Scan for the cell matching the given text and deliver its [x, y] coordinate at center. 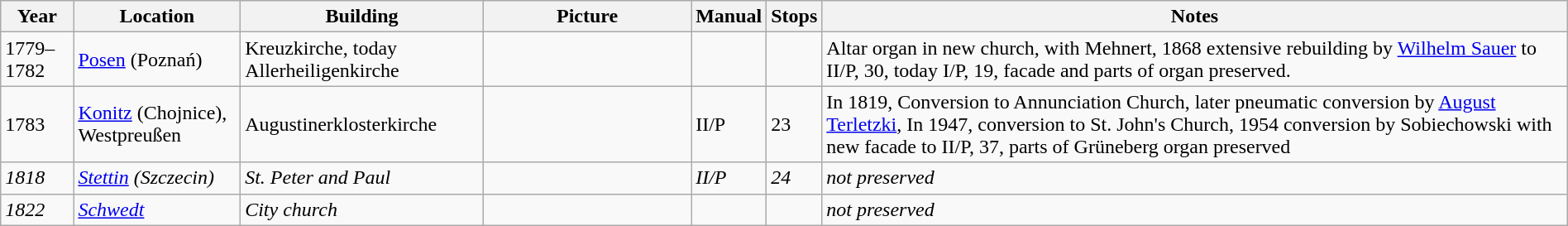
Stops [794, 17]
1818 [37, 178]
Konitz (Chojnice), Westpreußen [157, 124]
Location [157, 17]
Schwedt [157, 209]
Year [37, 17]
1822 [37, 209]
1783 [37, 124]
23 [794, 124]
Stettin (Szczecin) [157, 178]
Building [362, 17]
St. Peter and Paul [362, 178]
Posen (Poznań) [157, 60]
Augustinerklosterkirche [362, 124]
Manual [729, 17]
Picture [587, 17]
Kreuzkirche, today Allerheiligenkirche [362, 60]
Altar organ in new church, with Mehnert, 1868 extensive rebuilding by Wilhelm Sauer to II/P, 30, today I/P, 19, facade and parts of organ preserved. [1194, 60]
Notes [1194, 17]
24 [794, 178]
City church [362, 209]
1779–1782 [37, 60]
